Detect which cell encompasses the target text, then output its (x, y) center coordinate. 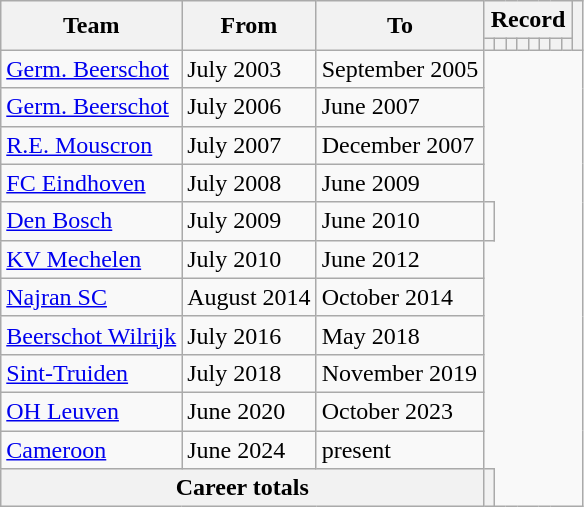
August 2014 (249, 297)
Den Bosch (92, 221)
June 2012 (400, 259)
KV Mechelen (92, 259)
July 2009 (249, 221)
June 2010 (400, 221)
R.E. Mouscron (92, 145)
July 2008 (249, 183)
Beerschot Wilrijk (92, 335)
September 2005 (400, 69)
Najran SC (92, 297)
July 2016 (249, 335)
October 2014 (400, 297)
Sint-Truiden (92, 373)
From (249, 26)
November 2019 (400, 373)
present (400, 449)
July 2007 (249, 145)
To (400, 26)
OH Leuven (92, 411)
July 2018 (249, 373)
Team (92, 26)
June 2009 (400, 183)
Cameroon (92, 449)
October 2023 (400, 411)
July 2010 (249, 259)
June 2020 (249, 411)
May 2018 (400, 335)
July 2006 (249, 107)
June 2007 (400, 107)
Career totals (242, 488)
June 2024 (249, 449)
December 2007 (400, 145)
Record (528, 20)
July 2003 (249, 69)
FC Eindhoven (92, 183)
